Capture the cell that displays the provided text and extract its (X, Y) central coordinate. 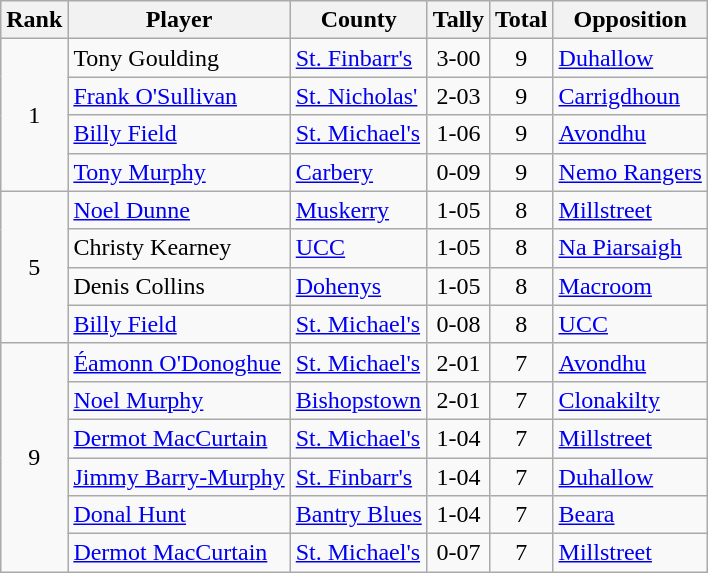
Clonakilty (630, 400)
St. Nicholas' (358, 96)
1-06 (458, 134)
Denis Collins (179, 286)
County (358, 20)
0-08 (458, 324)
Christy Kearney (179, 248)
Donal Hunt (179, 515)
Tally (458, 20)
Total (521, 20)
Beara (630, 515)
0-07 (458, 553)
Nemo Rangers (630, 172)
Noel Murphy (179, 400)
Bishopstown (358, 400)
Dohenys (358, 286)
Carbery (358, 172)
Macroom (630, 286)
Player (179, 20)
1 (34, 115)
Opposition (630, 20)
5 (34, 267)
Muskerry (358, 210)
2-03 (458, 96)
Tony Goulding (179, 58)
3-00 (458, 58)
Noel Dunne (179, 210)
Bantry Blues (358, 515)
0-09 (458, 172)
Rank (34, 20)
Frank O'Sullivan (179, 96)
Jimmy Barry-Murphy (179, 477)
Tony Murphy (179, 172)
Na Piarsaigh (630, 248)
Carrigdhoun (630, 96)
Éamonn O'Donoghue (179, 362)
